Determine the [X, Y] coordinate at the center of the cell enclosing the given text.  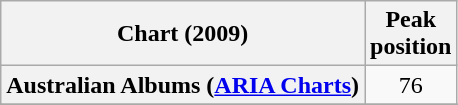
Chart (2009) [183, 34]
Peakposition [411, 34]
Australian Albums (ARIA Charts) [183, 85]
76 [411, 85]
